Extract the [X, Y] coordinate from the center of the cell holding the provided text.  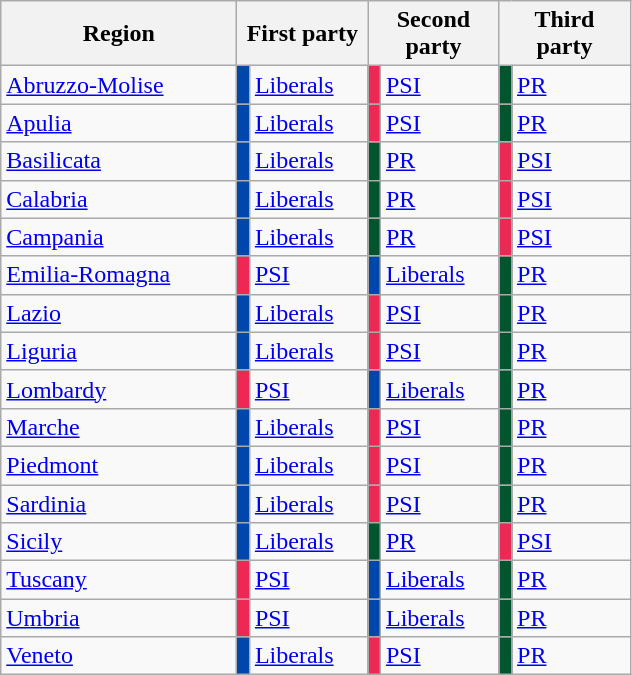
Lazio [119, 313]
Sicily [119, 542]
Veneto [119, 656]
Abruzzo-Molise [119, 85]
Third party [564, 34]
Lombardy [119, 389]
Emilia-Romagna [119, 275]
Calabria [119, 199]
Apulia [119, 123]
Region [119, 34]
Second party [434, 34]
Basilicata [119, 161]
Piedmont [119, 465]
Tuscany [119, 580]
Umbria [119, 618]
Campania [119, 237]
Sardinia [119, 503]
Marche [119, 427]
First party [302, 34]
Liguria [119, 351]
